Search for the cell housing the specified text and yield its (X, Y) center coordinate. 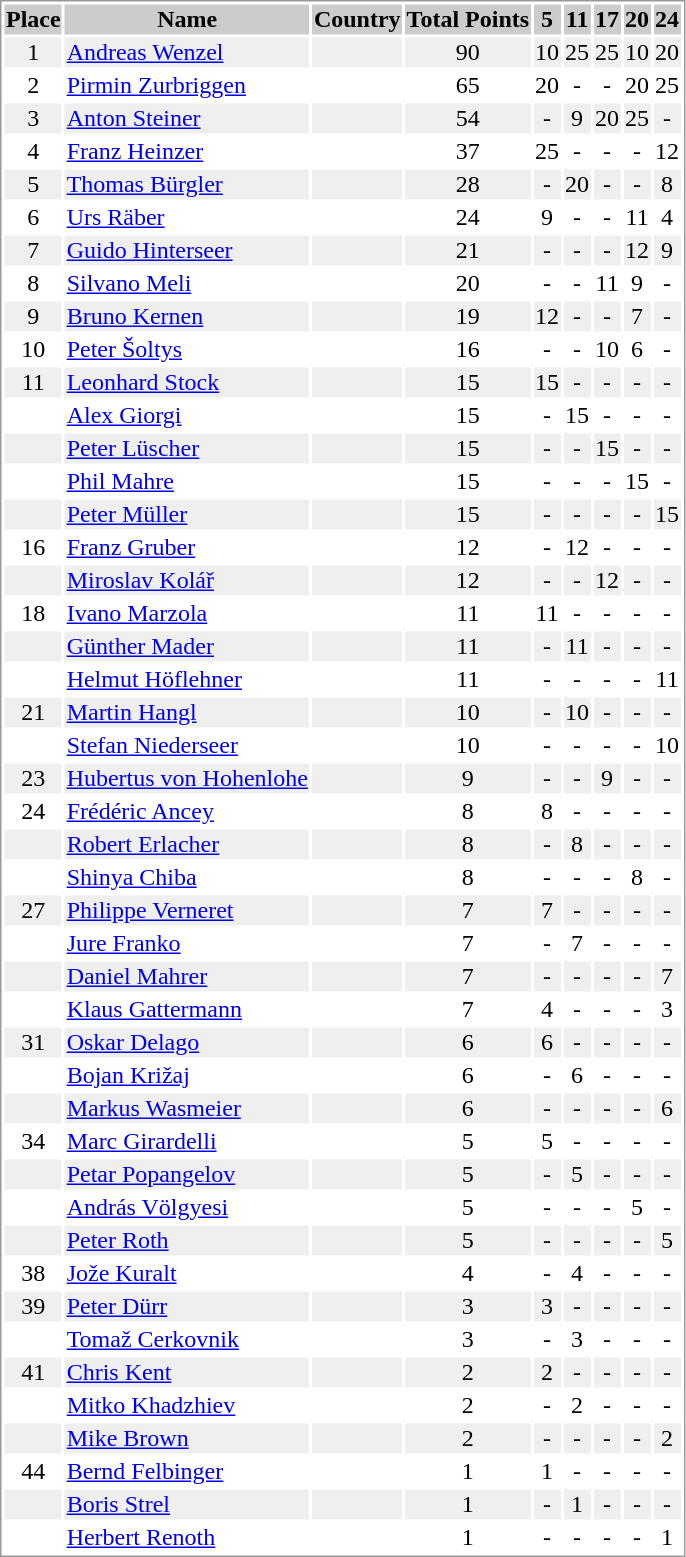
Petar Popangelov (187, 1175)
39 (33, 1307)
Peter Dürr (187, 1307)
Philippe Verneret (187, 911)
Mike Brown (187, 1439)
Mitko Khadzhiev (187, 1405)
Bernd Felbinger (187, 1471)
38 (33, 1273)
Peter Roth (187, 1241)
41 (33, 1373)
Country (357, 19)
Peter Lüscher (187, 449)
Peter Müller (187, 515)
Ivano Marzola (187, 613)
28 (468, 185)
54 (468, 119)
Herbert Renoth (187, 1537)
Phil Mahre (187, 481)
Frédéric Ancey (187, 811)
Leonhard Stock (187, 383)
Guido Hinterseer (187, 251)
Daniel Mahrer (187, 977)
Markus Wasmeier (187, 1109)
Martin Hangl (187, 713)
23 (33, 779)
31 (33, 1043)
Stefan Niederseer (187, 745)
Bruno Kernen (187, 317)
Jože Kuralt (187, 1273)
17 (608, 19)
Oskar Delago (187, 1043)
Bojan Križaj (187, 1075)
Boris Strel (187, 1505)
90 (468, 53)
Robert Erlacher (187, 845)
András Völgyesi (187, 1207)
Name (187, 19)
Jure Franko (187, 943)
Helmut Höflehner (187, 679)
Tomaž Cerkovnik (187, 1339)
Anton Steiner (187, 119)
Urs Räber (187, 217)
Chris Kent (187, 1373)
Total Points (468, 19)
Hubertus von Hohenlohe (187, 779)
Günther Mader (187, 647)
18 (33, 613)
Place (33, 19)
Thomas Bürgler (187, 185)
Silvano Meli (187, 283)
Peter Šoltys (187, 349)
Marc Girardelli (187, 1141)
Shinya Chiba (187, 877)
65 (468, 85)
44 (33, 1471)
Miroslav Kolář (187, 581)
Pirmin Zurbriggen (187, 85)
Klaus Gattermann (187, 1009)
37 (468, 151)
34 (33, 1141)
19 (468, 317)
Franz Heinzer (187, 151)
Andreas Wenzel (187, 53)
Alex Giorgi (187, 415)
27 (33, 911)
Franz Gruber (187, 547)
